Determine the [X, Y] coordinate at the center of the cell enclosing the given text.  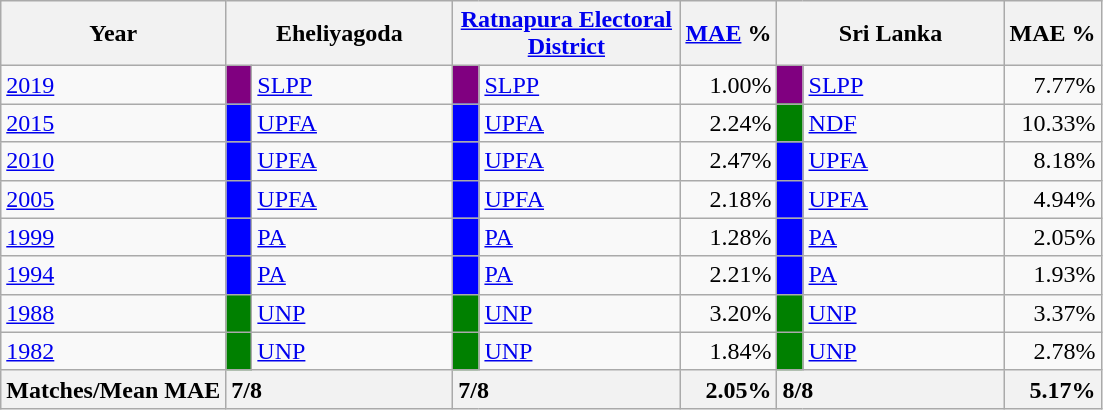
2.47% [728, 161]
2019 [114, 85]
4.94% [1052, 199]
5.17% [1052, 389]
3.37% [1052, 313]
2.21% [728, 275]
1994 [114, 275]
1.28% [728, 237]
2.18% [728, 199]
10.33% [1052, 123]
1.93% [1052, 275]
1982 [114, 351]
2005 [114, 199]
7.77% [1052, 85]
2.24% [728, 123]
Eheliyagoda [340, 34]
2015 [114, 123]
Matches/Mean MAE [114, 389]
Ratnapura Electoral District [566, 34]
1.84% [728, 351]
1.00% [728, 85]
2010 [114, 161]
Sri Lanka [890, 34]
3.20% [728, 313]
2.78% [1052, 351]
1988 [114, 313]
8/8 [890, 389]
8.18% [1052, 161]
Year [114, 34]
NDF [904, 123]
1999 [114, 237]
